Find where the given text appears and provide that cell's center as (x, y) coordinate. 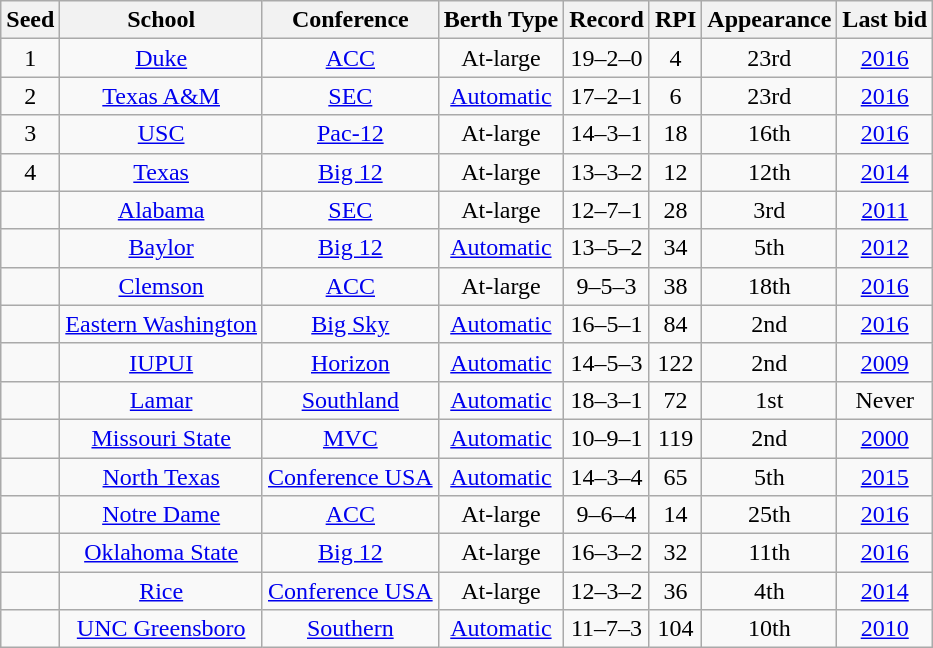
Clemson (162, 286)
Pac-12 (350, 134)
Appearance (770, 20)
RPI (675, 20)
119 (675, 438)
2000 (885, 438)
16th (770, 134)
Horizon (350, 362)
Southland (350, 400)
12th (770, 172)
School (162, 20)
72 (675, 400)
Lamar (162, 400)
14–3–1 (607, 134)
Notre Dame (162, 515)
13–3–2 (607, 172)
9–5–3 (607, 286)
Texas A&M (162, 96)
14–5–3 (607, 362)
17–2–1 (607, 96)
Oklahoma State (162, 553)
10th (770, 629)
2012 (885, 248)
Last bid (885, 20)
12 (675, 172)
18th (770, 286)
USC (162, 134)
13–5–2 (607, 248)
14 (675, 515)
4th (770, 591)
38 (675, 286)
16–3–2 (607, 553)
2009 (885, 362)
3 (30, 134)
Record (607, 20)
North Texas (162, 477)
2010 (885, 629)
12–3–2 (607, 591)
IUPUI (162, 362)
Big Sky (350, 324)
18–3–1 (607, 400)
UNC Greensboro (162, 629)
36 (675, 591)
28 (675, 210)
3rd (770, 210)
12–7–1 (607, 210)
Conference (350, 20)
32 (675, 553)
Berth Type (501, 20)
Duke (162, 58)
18 (675, 134)
19–2–0 (607, 58)
104 (675, 629)
1 (30, 58)
Never (885, 400)
Missouri State (162, 438)
1st (770, 400)
14–3–4 (607, 477)
2015 (885, 477)
11th (770, 553)
2011 (885, 210)
84 (675, 324)
122 (675, 362)
2 (30, 96)
Alabama (162, 210)
10–9–1 (607, 438)
6 (675, 96)
25th (770, 515)
16–5–1 (607, 324)
Baylor (162, 248)
Texas (162, 172)
Seed (30, 20)
MVC (350, 438)
Southern (350, 629)
Eastern Washington (162, 324)
34 (675, 248)
9–6–4 (607, 515)
Rice (162, 591)
11–7–3 (607, 629)
65 (675, 477)
